Provide the [X, Y] coordinate of the cell's center where the given text is located.  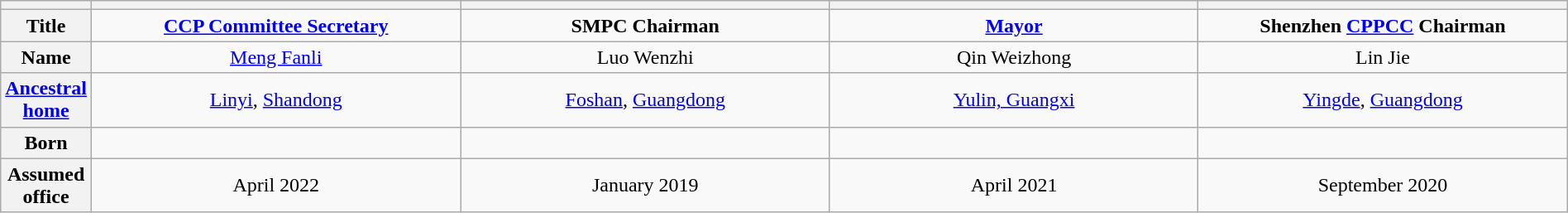
Linyi, Shandong [276, 99]
Meng Fanli [276, 57]
Title [46, 26]
Yingde, Guangdong [1383, 99]
Foshan, Guangdong [645, 99]
Yulin, Guangxi [1014, 99]
April 2021 [1014, 186]
Ancestral home [46, 99]
CCP Committee Secretary [276, 26]
April 2022 [276, 186]
SMPC Chairman [645, 26]
Shenzhen CPPCC Chairman [1383, 26]
Luo Wenzhi [645, 57]
Assumed office [46, 186]
January 2019 [645, 186]
Born [46, 143]
Qin Weizhong [1014, 57]
Mayor [1014, 26]
Lin Jie [1383, 57]
September 2020 [1383, 186]
Name [46, 57]
